Scan for the cell matching the given text and deliver its [x, y] coordinate at center. 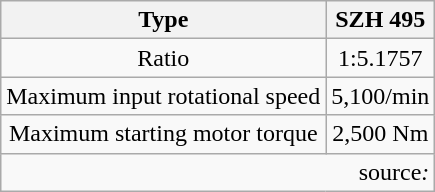
Maximum input rotational speed [164, 96]
source: [218, 172]
Ratio [164, 58]
Maximum starting motor torque [164, 134]
1:5.1757 [380, 58]
SZH 495 [380, 20]
2,500 Nm [380, 134]
5,100/min [380, 96]
Type [164, 20]
